Output the (x, y) coordinate of the center of the cell containing the given text.  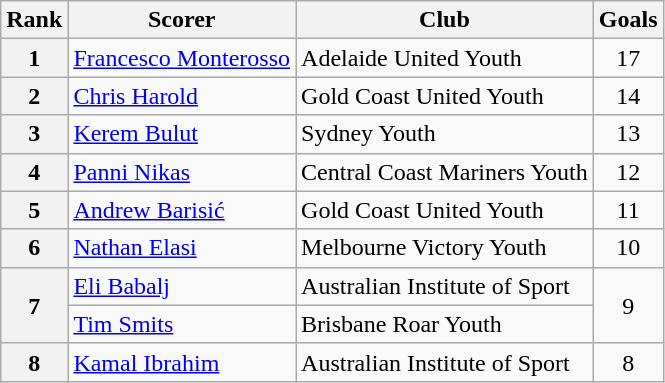
Goals (628, 20)
1 (34, 58)
Brisbane Roar Youth (445, 324)
14 (628, 96)
9 (628, 305)
10 (628, 248)
Club (445, 20)
Kamal Ibrahim (182, 362)
5 (34, 210)
Melbourne Victory Youth (445, 248)
Nathan Elasi (182, 248)
Andrew Barisić (182, 210)
Francesco Monterosso (182, 58)
Chris Harold (182, 96)
17 (628, 58)
3 (34, 134)
Adelaide United Youth (445, 58)
12 (628, 172)
4 (34, 172)
7 (34, 305)
Sydney Youth (445, 134)
Kerem Bulut (182, 134)
Rank (34, 20)
Scorer (182, 20)
Panni Nikas (182, 172)
Eli Babalj (182, 286)
11 (628, 210)
Central Coast Mariners Youth (445, 172)
6 (34, 248)
13 (628, 134)
Tim Smits (182, 324)
2 (34, 96)
